Find where the given text appears and provide that cell's center as (x, y) coordinate. 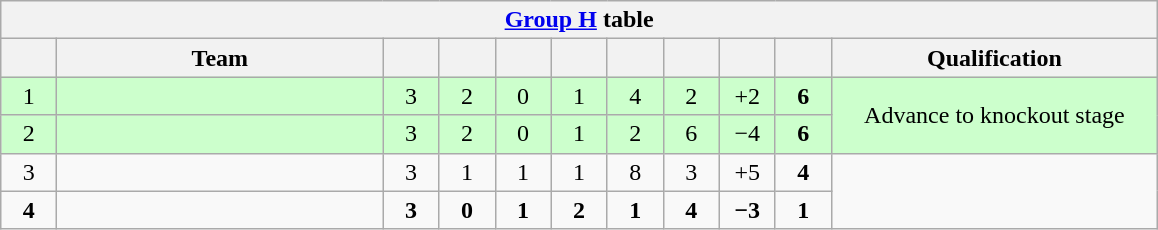
Advance to knockout stage (994, 115)
+5 (747, 172)
8 (635, 172)
Group H table (580, 20)
+2 (747, 96)
−3 (747, 210)
Qualification (994, 58)
Team (220, 58)
−4 (747, 134)
